Extract the [x, y] coordinate from the center of the cell holding the provided text.  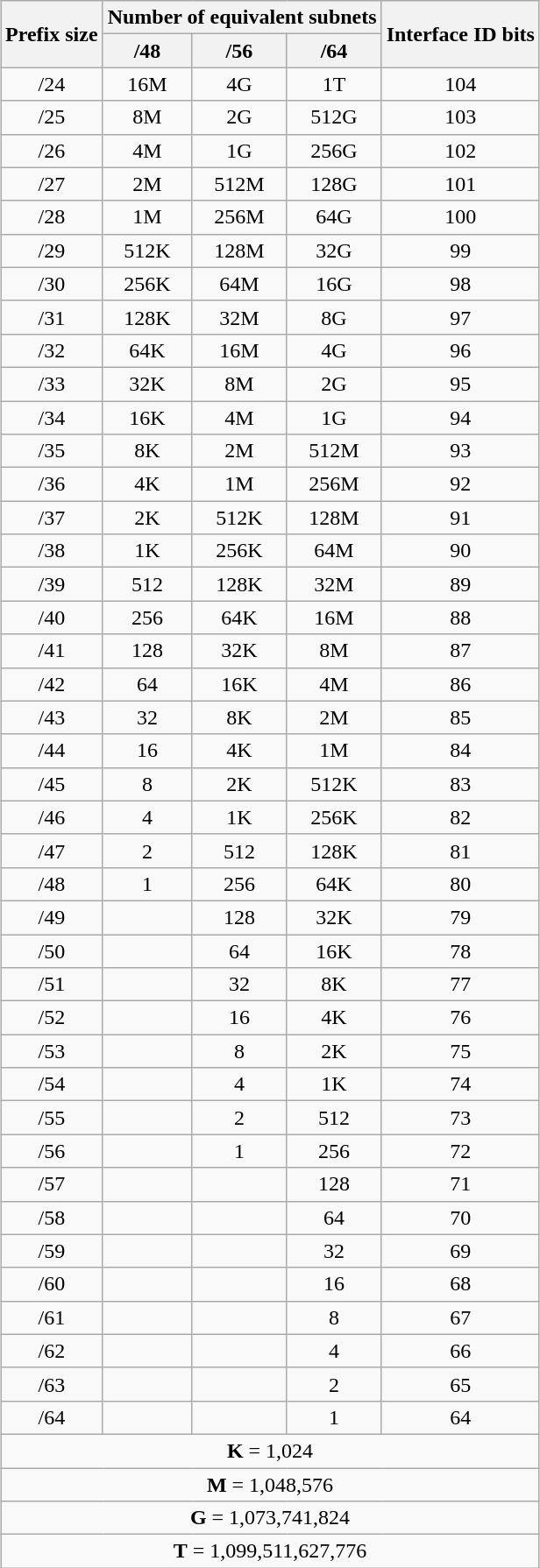
90 [460, 551]
79 [460, 917]
95 [460, 384]
8G [334, 317]
65 [460, 1384]
/41 [53, 651]
/38 [53, 551]
101 [460, 184]
/51 [53, 985]
78 [460, 950]
91 [460, 518]
Number of equivalent subnets [242, 18]
Prefix size [53, 34]
64G [334, 217]
94 [460, 418]
/36 [53, 484]
73 [460, 1118]
84 [460, 751]
/39 [53, 584]
66 [460, 1351]
93 [460, 451]
/40 [53, 618]
/25 [53, 117]
/35 [53, 451]
100 [460, 217]
/57 [53, 1184]
/55 [53, 1118]
67 [460, 1317]
80 [460, 884]
Interface ID bits [460, 34]
/60 [53, 1284]
/46 [53, 817]
T = 1,099,511,627,776 [270, 1551]
87 [460, 651]
88 [460, 618]
/37 [53, 518]
81 [460, 851]
96 [460, 350]
72 [460, 1151]
K = 1,024 [270, 1451]
/53 [53, 1051]
/28 [53, 217]
89 [460, 584]
70 [460, 1218]
92 [460, 484]
/44 [53, 751]
104 [460, 84]
98 [460, 284]
/58 [53, 1218]
103 [460, 117]
/31 [53, 317]
69 [460, 1251]
/63 [53, 1384]
/29 [53, 251]
102 [460, 151]
74 [460, 1084]
512G [334, 117]
32G [334, 251]
/30 [53, 284]
/62 [53, 1351]
/52 [53, 1018]
68 [460, 1284]
83 [460, 784]
/32 [53, 350]
/24 [53, 84]
/42 [53, 684]
M = 1,048,576 [270, 1485]
82 [460, 817]
71 [460, 1184]
G = 1,073,741,824 [270, 1518]
/59 [53, 1251]
16G [334, 284]
85 [460, 717]
76 [460, 1018]
/47 [53, 851]
/50 [53, 950]
99 [460, 251]
77 [460, 985]
75 [460, 1051]
/34 [53, 418]
86 [460, 684]
256G [334, 151]
/61 [53, 1317]
/54 [53, 1084]
/27 [53, 184]
/49 [53, 917]
97 [460, 317]
/43 [53, 717]
/45 [53, 784]
128G [334, 184]
1T [334, 84]
/33 [53, 384]
/26 [53, 151]
